Capture the cell that displays the provided text and extract its [X, Y] central coordinate. 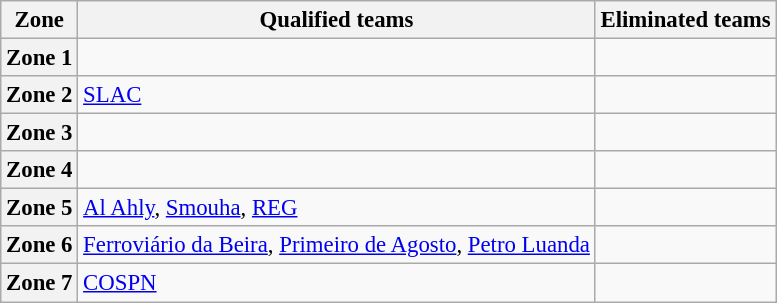
Zone [40, 20]
Zone 6 [40, 245]
Zone 1 [40, 58]
Ferroviário da Beira, Primeiro de Agosto, Petro Luanda [336, 245]
Zone 2 [40, 95]
Zone 3 [40, 133]
Eliminated teams [686, 20]
COSPN [336, 283]
Zone 7 [40, 283]
Qualified teams [336, 20]
Zone 5 [40, 208]
Zone 4 [40, 170]
SLAC [336, 95]
Al Ahly, Smouha, REG [336, 208]
